Scan for the cell matching the given text and deliver its [x, y] coordinate at center. 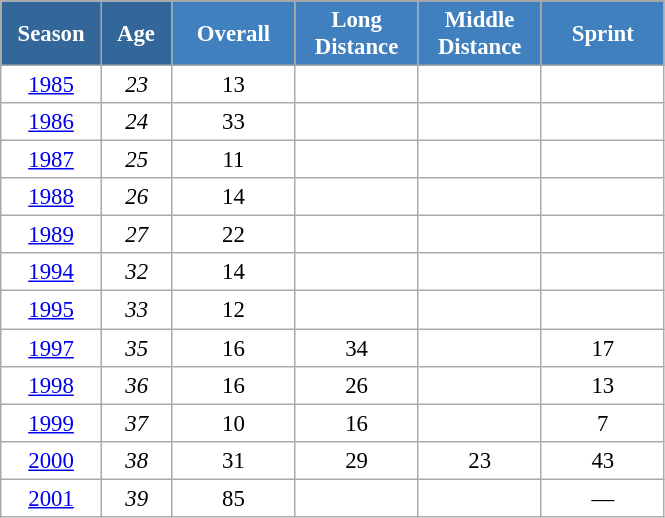
Overall [234, 34]
7 [602, 423]
37 [136, 423]
2001 [52, 498]
36 [136, 385]
22 [234, 235]
1995 [52, 310]
1997 [52, 348]
1999 [52, 423]
25 [136, 160]
1987 [52, 160]
11 [234, 160]
24 [136, 122]
43 [602, 460]
Age [136, 34]
10 [234, 423]
17 [602, 348]
Sprint [602, 34]
32 [136, 273]
2000 [52, 460]
31 [234, 460]
1989 [52, 235]
Middle Distance [480, 34]
1998 [52, 385]
1994 [52, 273]
1985 [52, 85]
Season [52, 34]
35 [136, 348]
29 [356, 460]
Long Distance [356, 34]
39 [136, 498]
1988 [52, 197]
85 [234, 498]
— [602, 498]
12 [234, 310]
1986 [52, 122]
38 [136, 460]
34 [356, 348]
27 [136, 235]
